Scan for the cell matching the given text and deliver its (X, Y) coordinate at center. 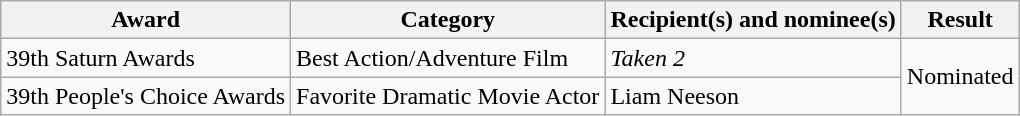
Taken 2 (753, 58)
Nominated (960, 77)
Best Action/Adventure Film (448, 58)
Result (960, 20)
Category (448, 20)
Liam Neeson (753, 96)
39th Saturn Awards (146, 58)
39th People's Choice Awards (146, 96)
Award (146, 20)
Recipient(s) and nominee(s) (753, 20)
Favorite Dramatic Movie Actor (448, 96)
